Return [x, y] of the center of cell containing provided text 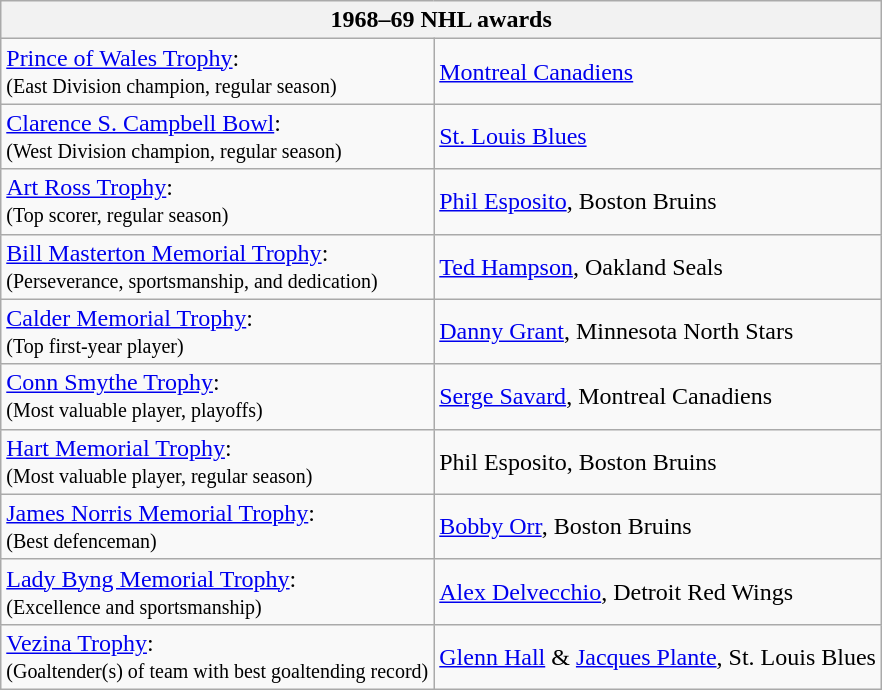
Art Ross Trophy:(Top scorer, regular season) [218, 202]
1968–69 NHL awards [442, 20]
Bill Masterton Memorial Trophy:(Perseverance, sportsmanship, and dedication) [218, 266]
Lady Byng Memorial Trophy:(Excellence and sportsmanship) [218, 592]
Serge Savard, Montreal Canadiens [658, 396]
Glenn Hall & Jacques Plante, St. Louis Blues [658, 656]
Danny Grant, Minnesota North Stars [658, 332]
Prince of Wales Trophy:(East Division champion, regular season) [218, 72]
Ted Hampson, Oakland Seals [658, 266]
Calder Memorial Trophy:(Top first-year player) [218, 332]
Bobby Orr, Boston Bruins [658, 526]
James Norris Memorial Trophy:(Best defenceman) [218, 526]
Clarence S. Campbell Bowl:(West Division champion, regular season) [218, 136]
Conn Smythe Trophy:(Most valuable player, playoffs) [218, 396]
Alex Delvecchio, Detroit Red Wings [658, 592]
Vezina Trophy:(Goaltender(s) of team with best goaltending record) [218, 656]
St. Louis Blues [658, 136]
Montreal Canadiens [658, 72]
Hart Memorial Trophy:(Most valuable player, regular season) [218, 462]
